Capture the cell that displays the provided text and extract its [x, y] central coordinate. 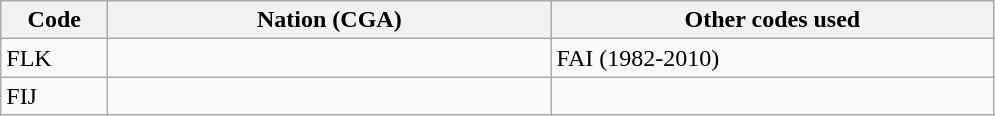
Other codes used [772, 20]
FIJ [54, 96]
Code [54, 20]
FAI (1982-2010) [772, 58]
Nation (CGA) [330, 20]
FLK [54, 58]
